From the cell containing the given text, extract its center point as (X, Y) coordinate. 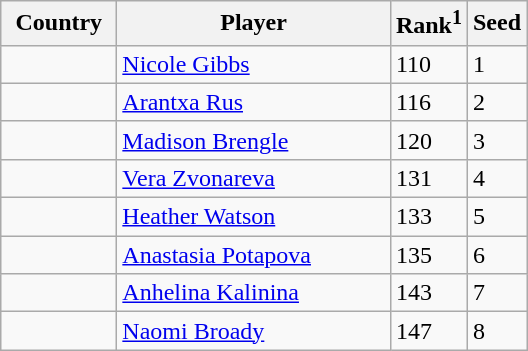
Naomi Broady (254, 331)
131 (428, 178)
7 (496, 293)
147 (428, 331)
Country (59, 24)
1 (496, 64)
116 (428, 102)
8 (496, 331)
4 (496, 178)
Heather Watson (254, 217)
Nicole Gibbs (254, 64)
Vera Zvonareva (254, 178)
143 (428, 293)
Player (254, 24)
Madison Brengle (254, 140)
Rank1 (428, 24)
Seed (496, 24)
6 (496, 255)
5 (496, 217)
120 (428, 140)
110 (428, 64)
Arantxa Rus (254, 102)
3 (496, 140)
2 (496, 102)
133 (428, 217)
Anastasia Potapova (254, 255)
Anhelina Kalinina (254, 293)
135 (428, 255)
